Search for the cell housing the specified text and yield its [X, Y] center coordinate. 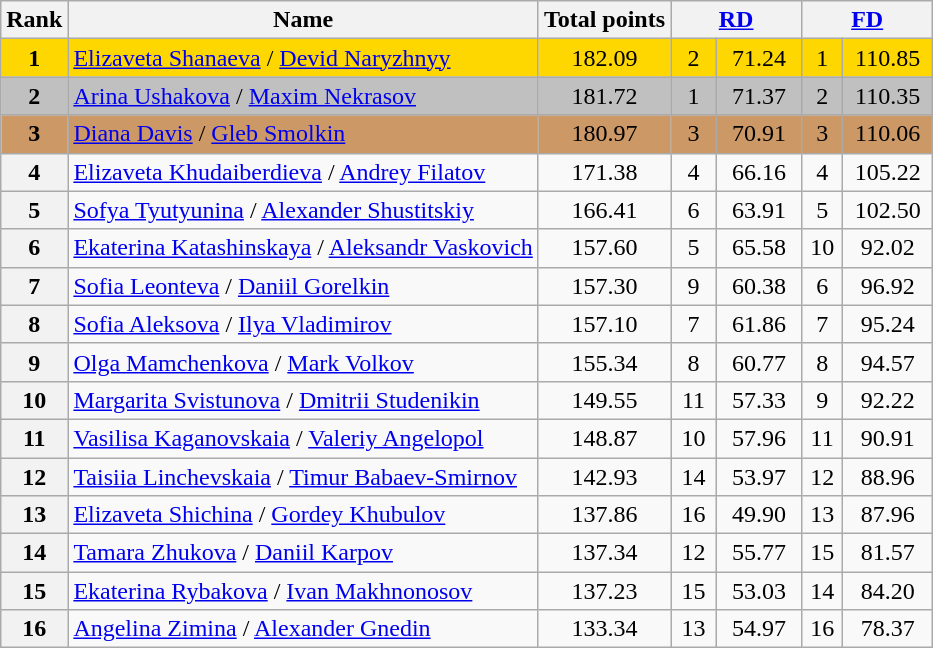
110.35 [888, 96]
60.77 [758, 362]
Total points [604, 20]
Angelina Zimina / Alexander Gnedin [304, 629]
181.72 [604, 96]
110.06 [888, 134]
105.22 [888, 172]
Elizaveta Shanaeva / Devid Naryzhnyy [304, 58]
Arina Ushakova / Maxim Nekrasov [304, 96]
53.03 [758, 591]
142.93 [604, 477]
Margarita Svistunova / Dmitrii Studenikin [304, 400]
54.97 [758, 629]
Ekaterina Katashinskaya / Aleksandr Vaskovich [304, 248]
95.24 [888, 324]
157.30 [604, 286]
Tamara Zhukova / Daniil Karpov [304, 553]
Taisiia Linchevskaia / Timur Babaev-Smirnov [304, 477]
87.96 [888, 515]
137.34 [604, 553]
90.91 [888, 438]
180.97 [604, 134]
155.34 [604, 362]
84.20 [888, 591]
Vasilisa Kaganovskaia / Valeriy Angelopol [304, 438]
92.02 [888, 248]
61.86 [758, 324]
Olga Mamchenkova / Mark Volkov [304, 362]
49.90 [758, 515]
55.77 [758, 553]
Diana Davis / Gleb Smolkin [304, 134]
171.38 [604, 172]
Sofia Leonteva / Daniil Gorelkin [304, 286]
96.92 [888, 286]
Elizaveta Khudaiberdieva / Andrey Filatov [304, 172]
71.24 [758, 58]
57.96 [758, 438]
88.96 [888, 477]
110.85 [888, 58]
149.55 [604, 400]
71.37 [758, 96]
Name [304, 20]
92.22 [888, 400]
78.37 [888, 629]
53.97 [758, 477]
Rank [34, 20]
63.91 [758, 210]
133.34 [604, 629]
Elizaveta Shichina / Gordey Khubulov [304, 515]
Sofia Aleksova / Ilya Vladimirov [304, 324]
94.57 [888, 362]
148.87 [604, 438]
81.57 [888, 553]
157.60 [604, 248]
57.33 [758, 400]
66.16 [758, 172]
182.09 [604, 58]
Ekaterina Rybakova / Ivan Makhnonosov [304, 591]
157.10 [604, 324]
Sofya Tyutyunina / Alexander Shustitskiy [304, 210]
102.50 [888, 210]
137.86 [604, 515]
RD [736, 20]
70.91 [758, 134]
60.38 [758, 286]
166.41 [604, 210]
FD [868, 20]
137.23 [604, 591]
65.58 [758, 248]
